Provide the [x, y] coordinate of the cell's center where the given text is located.  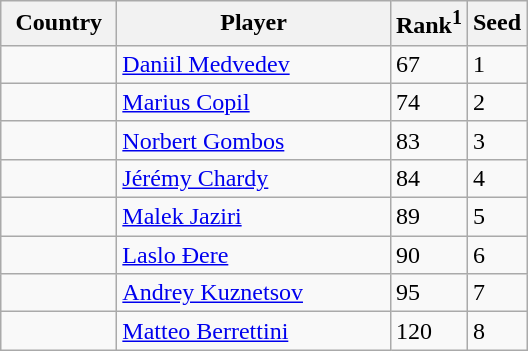
95 [428, 293]
6 [496, 255]
Country [59, 24]
3 [496, 140]
83 [428, 140]
89 [428, 217]
7 [496, 293]
8 [496, 331]
120 [428, 331]
5 [496, 217]
Jérémy Chardy [254, 178]
90 [428, 255]
84 [428, 178]
Seed [496, 24]
Matteo Berrettini [254, 331]
1 [496, 64]
Norbert Gombos [254, 140]
Daniil Medvedev [254, 64]
4 [496, 178]
Malek Jaziri [254, 217]
Andrey Kuznetsov [254, 293]
Player [254, 24]
Marius Copil [254, 102]
67 [428, 64]
Laslo Đere [254, 255]
2 [496, 102]
Rank1 [428, 24]
74 [428, 102]
